Locate the cell with the specified text and output its [X, Y] center coordinate. 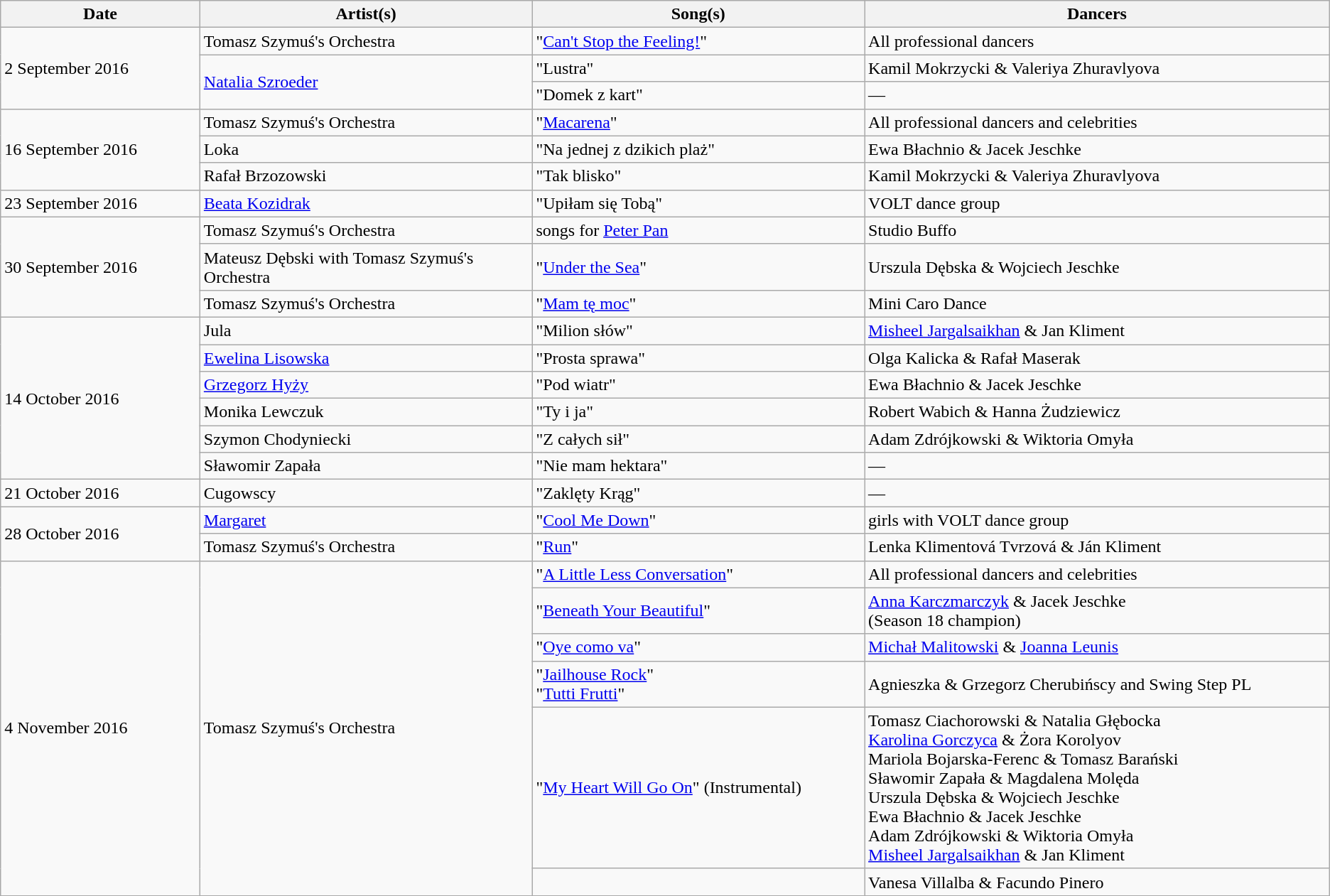
"Prosta sprawa" [698, 357]
Cugowscy [366, 493]
Agnieszka & Grzegorz Cherubińscy and Swing Step PL [1097, 684]
Mateusz Dębski with Tomasz Szymuś's Orchestra [366, 267]
Rafał Brzozowski [366, 176]
All professional dancers [1097, 41]
"Beneath Your Beautiful" [698, 611]
"Jailhouse Rock""Tutti Frutti" [698, 684]
Olga Kalicka & Rafał Maserak [1097, 357]
"Ty i ja" [698, 412]
23 September 2016 [101, 203]
28 October 2016 [101, 534]
"Tak blisko" [698, 176]
Artist(s) [366, 14]
4 November 2016 [101, 728]
"My Heart Will Go On" (Instrumental) [698, 787]
Vanesa Villalba & Facundo Pinero [1097, 882]
Ewelina Lisowska [366, 357]
Beata Kozidrak [366, 203]
Sławomir Zapała [366, 466]
girls with VOLT dance group [1097, 520]
Urszula Dębska & Wojciech Jeschke [1097, 267]
"Pod wiatr" [698, 385]
30 September 2016 [101, 267]
Monika Lewczuk [366, 412]
Grzegorz Hyży [366, 385]
"Zaklęty Krąg" [698, 493]
Misheel Jargalsaikhan & Jan Kliment [1097, 330]
VOLT dance group [1097, 203]
"Cool Me Down" [698, 520]
"Lustra" [698, 68]
"Run" [698, 547]
"Na jednej z dzikich plaż" [698, 149]
2 September 2016 [101, 68]
Mini Caro Dance [1097, 303]
16 September 2016 [101, 149]
Szymon Chodyniecki [366, 439]
Date [101, 14]
Lenka Klimentová Tvrzová & Ján Kliment [1097, 547]
"Milion słów" [698, 330]
Anna Karczmarczyk & Jacek Jeschke(Season 18 champion) [1097, 611]
Song(s) [698, 14]
"Under the Sea" [698, 267]
"Oye como va" [698, 647]
Michał Malitowski & Joanna Leunis [1097, 647]
Adam Zdrójkowski & Wiktoria Omyła [1097, 439]
"Macarena" [698, 122]
21 October 2016 [101, 493]
"A Little Less Conversation" [698, 574]
songs for Peter Pan [698, 230]
Jula [366, 330]
"Mam tę moc" [698, 303]
Dancers [1097, 14]
"Upiłam się Tobą" [698, 203]
14 October 2016 [101, 398]
"Domek z kart" [698, 95]
"Z całych sił" [698, 439]
Studio Buffo [1097, 230]
Margaret [366, 520]
Robert Wabich & Hanna Żudziewicz [1097, 412]
Natalia Szroeder [366, 82]
"Nie mam hektara" [698, 466]
Loka [366, 149]
"Can't Stop the Feeling!" [698, 41]
